Pinpoint the cell where the given text exists, returning its [X, Y] midpoint coordinate. 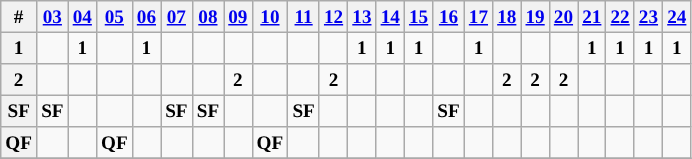
22 [620, 17]
08 [208, 17]
11 [304, 17]
15 [418, 17]
12 [333, 17]
04 [82, 17]
18 [507, 17]
07 [177, 17]
17 [478, 17]
06 [146, 17]
16 [449, 17]
13 [362, 17]
20 [563, 17]
05 [114, 17]
24 [677, 17]
14 [390, 17]
10 [270, 17]
19 [535, 17]
03 [53, 17]
21 [592, 17]
# [19, 17]
09 [238, 17]
23 [648, 17]
